For the text-containing cell, return its midpoint in (x, y) coordinate format. 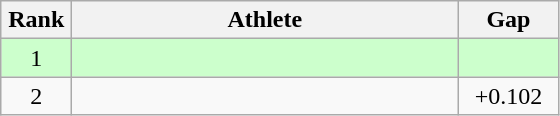
2 (36, 96)
+0.102 (508, 96)
Gap (508, 20)
Rank (36, 20)
Athlete (265, 20)
1 (36, 58)
